Determine the (X, Y) coordinate at the center of the cell enclosing the given text.  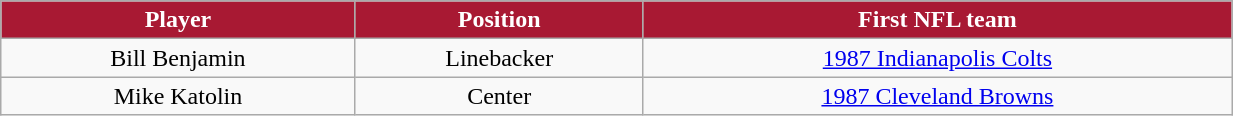
Center (499, 96)
First NFL team (937, 20)
Player (178, 20)
1987 Cleveland Browns (937, 96)
Bill Benjamin (178, 58)
Position (499, 20)
Mike Katolin (178, 96)
Linebacker (499, 58)
1987 Indianapolis Colts (937, 58)
